Capture the cell that displays the provided text and extract its [x, y] central coordinate. 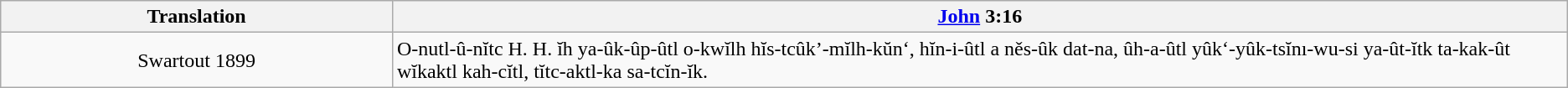
Translation [197, 17]
Swartout 1899 [197, 60]
John 3:16 [980, 17]
